Locate the cell with the specified text and output its [x, y] center coordinate. 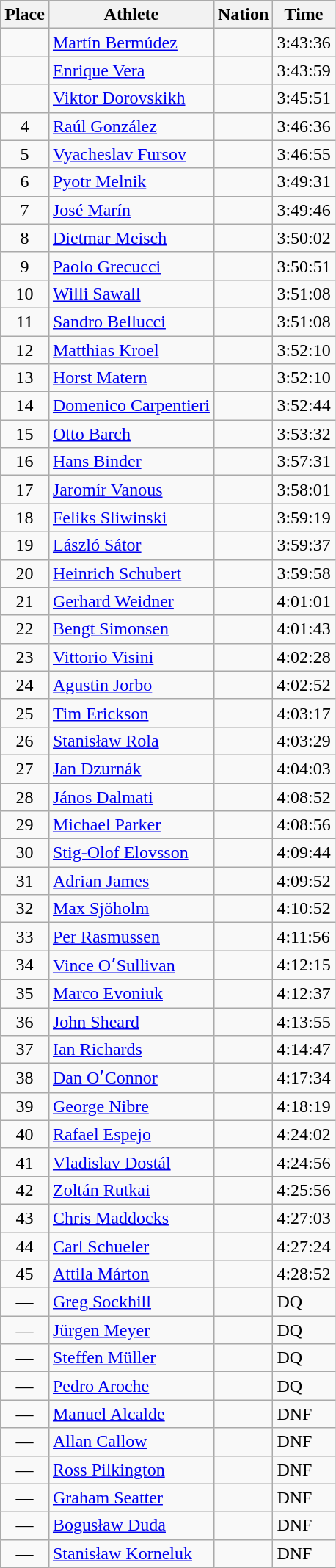
35 [25, 993]
Heinrich Schubert [131, 573]
John Sheard [131, 1021]
4:02:52 [304, 685]
42 [25, 1190]
Dietmar Meisch [131, 238]
5 [25, 154]
Zoltán Rutkai [131, 1190]
19 [25, 545]
Willi Sawall [131, 294]
Tim Erickson [131, 713]
7 [25, 210]
Matthias Kroel [131, 350]
Adrian James [131, 881]
3:59:58 [304, 573]
4:12:37 [304, 993]
Allan Callow [131, 1442]
26 [25, 741]
Bogusław Duda [131, 1525]
Domenico Carpentieri [131, 406]
4:10:52 [304, 909]
4:25:56 [304, 1190]
Stanisław Korneluk [131, 1553]
Pedro Aroche [131, 1386]
Vince OʼSullivan [131, 965]
3:49:31 [304, 182]
Ross Pilkington [131, 1470]
3:53:32 [304, 434]
9 [25, 266]
Graham Seatter [131, 1498]
3:50:51 [304, 266]
Sandro Bellucci [131, 322]
3:59:37 [304, 545]
Time [304, 15]
Chris Maddocks [131, 1218]
4:12:15 [304, 965]
Dan OʼConnor [131, 1078]
38 [25, 1078]
44 [25, 1246]
40 [25, 1134]
Carl Schueler [131, 1246]
Rafael Espejo [131, 1134]
28 [25, 796]
Stig-Olof Elovsson [131, 853]
Attila Márton [131, 1274]
29 [25, 825]
Athlete [131, 15]
23 [25, 657]
4:18:19 [304, 1106]
Manuel Alcalde [131, 1414]
25 [25, 713]
Jan Dzurnák [131, 769]
18 [25, 518]
34 [25, 965]
Horst Matern [131, 378]
32 [25, 909]
Stanisław Rola [131, 741]
4:01:43 [304, 629]
45 [25, 1274]
Raúl González [131, 126]
4 [25, 126]
33 [25, 937]
3:59:19 [304, 518]
Feliks Sliwinski [131, 518]
Max Sjöholm [131, 909]
Nation [243, 15]
14 [25, 406]
24 [25, 685]
41 [25, 1162]
Martín Bermúdez [131, 43]
43 [25, 1218]
3:46:55 [304, 154]
3:52:44 [304, 406]
4:01:01 [304, 601]
3:49:46 [304, 210]
27 [25, 769]
4:27:03 [304, 1218]
Jaromír Vanous [131, 490]
Marco Evoniuk [131, 993]
Greg Sockhill [131, 1302]
Paolo Grecucci [131, 266]
3:45:51 [304, 98]
16 [25, 462]
Otto Barch [131, 434]
José Marín [131, 210]
Enrique Vera [131, 70]
3:57:31 [304, 462]
6 [25, 182]
3:43:59 [304, 70]
Bengt Simonsen [131, 629]
Vittorio Visini [131, 657]
Place [25, 15]
22 [25, 629]
21 [25, 601]
Pyotr Melnik [131, 182]
8 [25, 238]
4:02:28 [304, 657]
37 [25, 1050]
Agustin Jorbo [131, 685]
4:24:02 [304, 1134]
Jürgen Meyer [131, 1330]
4:03:17 [304, 713]
4:14:47 [304, 1050]
11 [25, 322]
4:09:52 [304, 881]
4:11:56 [304, 937]
George Nibre [131, 1106]
13 [25, 378]
Vyacheslav Fursov [131, 154]
20 [25, 573]
17 [25, 490]
31 [25, 881]
János Dalmati [131, 796]
4:17:34 [304, 1078]
Ian Richards [131, 1050]
3:50:02 [304, 238]
Gerhard Weidner [131, 601]
4:27:24 [304, 1246]
Vladislav Dostál [131, 1162]
Michael Parker [131, 825]
4:03:29 [304, 741]
12 [25, 350]
3:43:36 [304, 43]
Hans Binder [131, 462]
10 [25, 294]
4:28:52 [304, 1274]
36 [25, 1021]
László Sátor [131, 545]
4:13:55 [304, 1021]
4:04:03 [304, 769]
30 [25, 853]
39 [25, 1106]
Per Rasmussen [131, 937]
Steffen Müller [131, 1358]
15 [25, 434]
Viktor Dorovskikh [131, 98]
3:58:01 [304, 490]
4:09:44 [304, 853]
3:46:36 [304, 126]
4:08:56 [304, 825]
4:08:52 [304, 796]
4:24:56 [304, 1162]
